Output the (X, Y) coordinate of the center of the cell containing the given text.  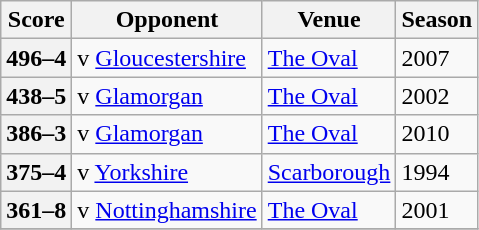
Scarborough (329, 172)
v Nottinghamshire (167, 210)
Opponent (167, 20)
Season (437, 20)
1994 (437, 172)
361–8 (36, 210)
2002 (437, 96)
Venue (329, 20)
496–4 (36, 58)
v Gloucestershire (167, 58)
2010 (437, 134)
386–3 (36, 134)
438–5 (36, 96)
375–4 (36, 172)
2007 (437, 58)
v Yorkshire (167, 172)
Score (36, 20)
2001 (437, 210)
